Locate the cell with the specified text and output its [x, y] center coordinate. 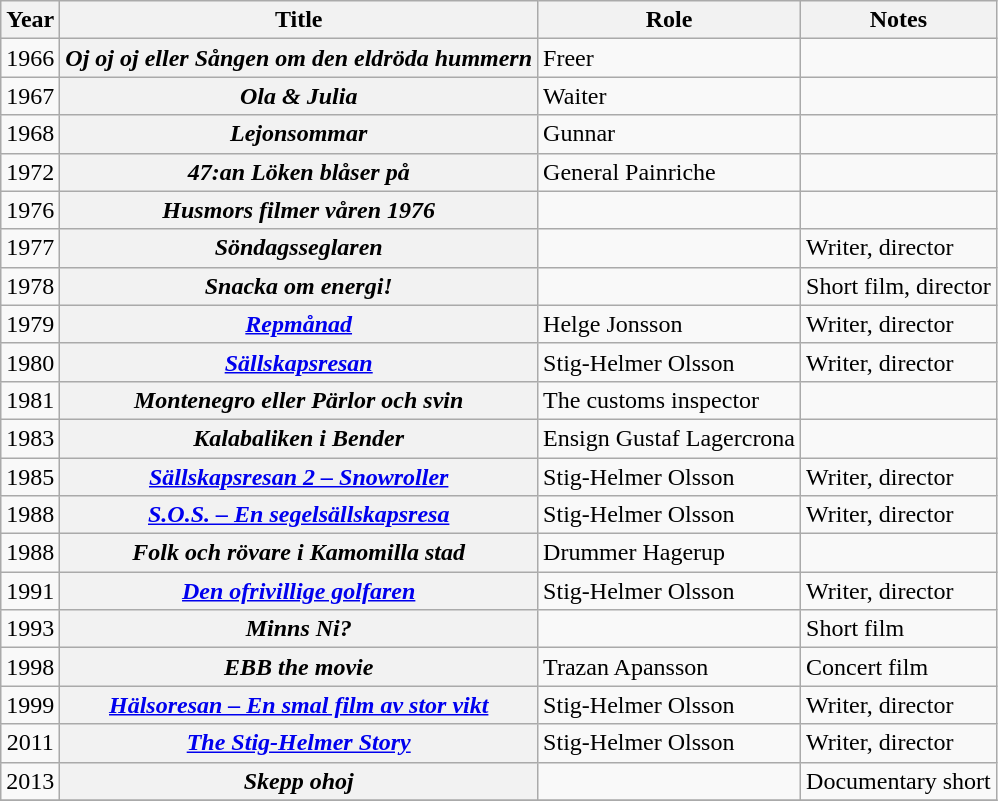
Waiter [670, 96]
Drummer Hagerup [670, 553]
Gunnar [670, 134]
2011 [30, 743]
General Painriche [670, 172]
Lejonsommar [299, 134]
Montenegro eller Pärlor och svin [299, 400]
The Stig-Helmer Story [299, 743]
Helge Jonsson [670, 324]
1985 [30, 477]
Sällskapsresan [299, 362]
1976 [30, 210]
1981 [30, 400]
Year [30, 20]
1980 [30, 362]
Sällskapsresan 2 – Snowroller [299, 477]
Short film, director [899, 286]
Repmånad [299, 324]
1978 [30, 286]
1998 [30, 667]
Den ofrivillige golfaren [299, 591]
Oj oj oj eller Sången om den eldröda hummern [299, 58]
Concert film [899, 667]
2013 [30, 781]
Söndagsseglaren [299, 248]
Ola & Julia [299, 96]
Short film [899, 629]
1977 [30, 248]
Skepp ohoj [299, 781]
Snacka om energi! [299, 286]
Minns Ni? [299, 629]
Folk och rövare i Kamomilla stad [299, 553]
1993 [30, 629]
Notes [899, 20]
Role [670, 20]
Husmors filmer våren 1976 [299, 210]
Ensign Gustaf Lagercrona [670, 438]
Title [299, 20]
1991 [30, 591]
Documentary short [899, 781]
1999 [30, 705]
Freer [670, 58]
1979 [30, 324]
1967 [30, 96]
1972 [30, 172]
Trazan Apansson [670, 667]
The customs inspector [670, 400]
EBB the movie [299, 667]
1966 [30, 58]
1968 [30, 134]
Kalabaliken i Bender [299, 438]
Hälsoresan – En smal film av stor vikt [299, 705]
47:an Löken blåser på [299, 172]
1983 [30, 438]
S.O.S. – En segelsällskapsresa [299, 515]
